Search for the cell housing the specified text and yield its [x, y] center coordinate. 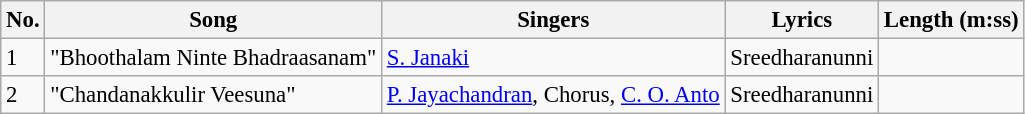
"Chandanakkulir Veesuna" [214, 95]
2 [23, 95]
Lyrics [802, 20]
No. [23, 20]
"Bhoothalam Ninte Bhadraasanam" [214, 58]
1 [23, 58]
Singers [554, 20]
P. Jayachandran, Chorus, C. O. Anto [554, 95]
Song [214, 20]
Length (m:ss) [952, 20]
S. Janaki [554, 58]
